Return [x, y] of the center of cell containing provided text 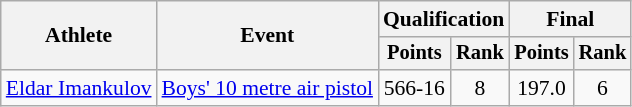
566-16 [414, 88]
Boys' 10 metre air pistol [268, 88]
8 [480, 88]
Event [268, 36]
6 [603, 88]
Athlete [79, 36]
Eldar Imankulov [79, 88]
Final [570, 19]
197.0 [541, 88]
Qualification [444, 19]
